Pinpoint the cell where the given text exists, returning its (X, Y) midpoint coordinate. 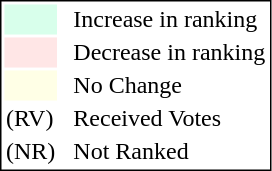
(NR) (30, 151)
Increase in ranking (170, 19)
No Change (170, 85)
Received Votes (170, 119)
Decrease in ranking (170, 53)
(RV) (30, 119)
Not Ranked (170, 151)
